Extract the (X, Y) coordinate from the center of the cell holding the provided text.  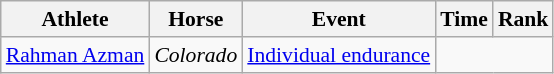
Rank (524, 19)
Time (464, 19)
Athlete (76, 19)
Individual endurance (338, 55)
Rahman Azman (76, 55)
Horse (196, 19)
Colorado (196, 55)
Event (338, 19)
